Provide the [x, y] coordinate of the cell's center where the given text is located.  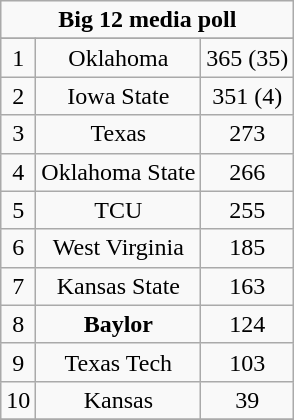
Big 12 media poll [148, 20]
2 [18, 96]
Iowa State [118, 96]
10 [18, 400]
Oklahoma State [118, 172]
4 [18, 172]
Kansas [118, 400]
TCU [118, 210]
West Virginia [118, 248]
163 [248, 286]
Baylor [118, 324]
365 (35) [248, 58]
6 [18, 248]
39 [248, 400]
9 [18, 362]
266 [248, 172]
Texas Tech [118, 362]
Texas [118, 134]
5 [18, 210]
Kansas State [118, 286]
103 [248, 362]
185 [248, 248]
Oklahoma [118, 58]
3 [18, 134]
351 (4) [248, 96]
255 [248, 210]
1 [18, 58]
7 [18, 286]
8 [18, 324]
273 [248, 134]
124 [248, 324]
